From the cell containing the given text, extract its center point as (X, Y) coordinate. 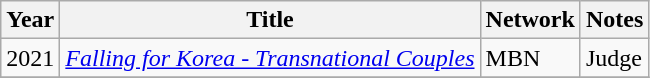
Network (530, 20)
Title (270, 20)
Notes (614, 20)
Year (30, 20)
Falling for Korea - Transnational Couples (270, 58)
2021 (30, 58)
Judge (614, 58)
MBN (530, 58)
